Scan for the cell matching the given text and deliver its [X, Y] coordinate at center. 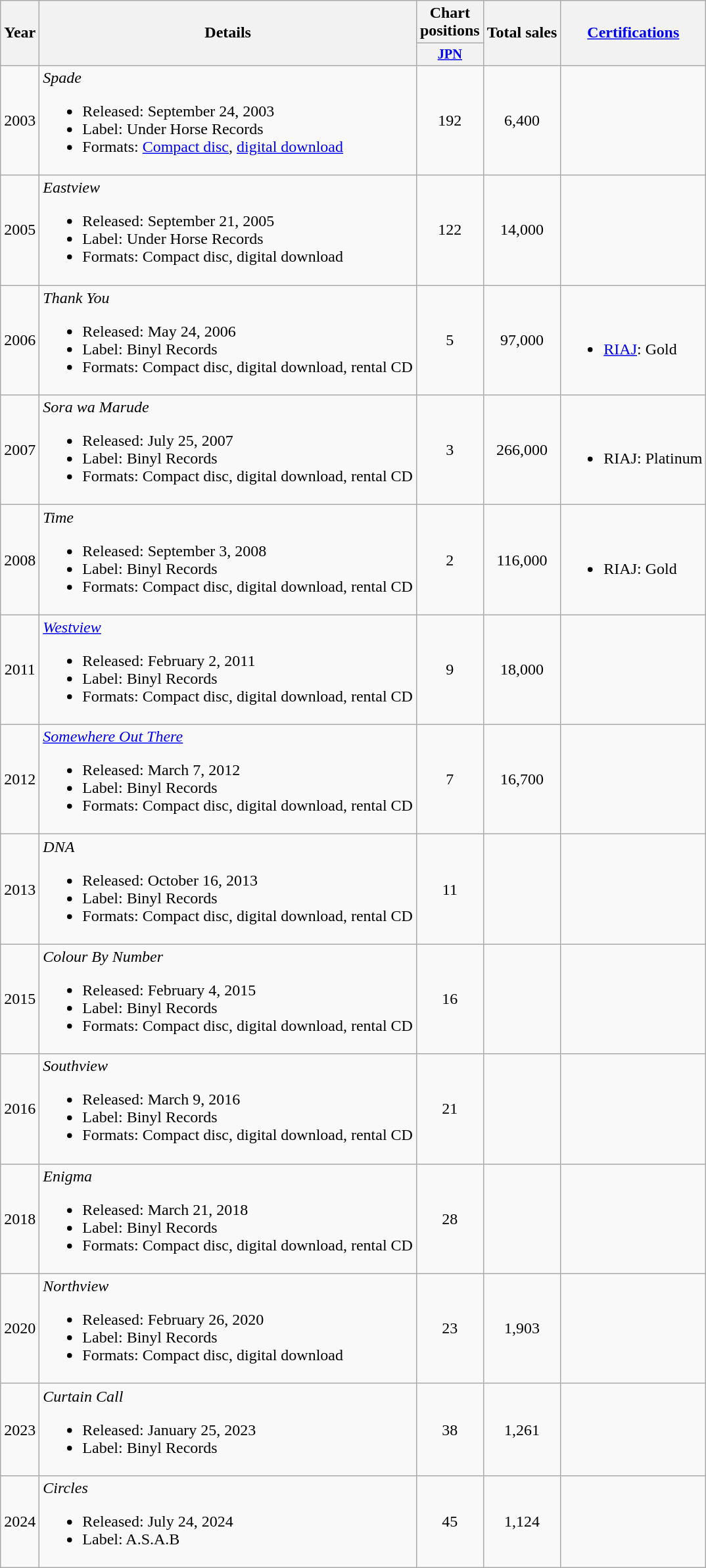
16,700 [522, 780]
Year [20, 33]
23 [450, 1328]
266,000 [522, 450]
WestviewReleased: February 2, 2011Label: Binyl RecordsFormats: Compact disc, digital download, rental CD [228, 669]
11 [450, 889]
18,000 [522, 669]
2007 [20, 450]
SouthviewReleased: March 9, 2016Label: Binyl RecordsFormats: Compact disc, digital download, rental CD [228, 1108]
7 [450, 780]
CirclesReleased: July 24, 2024Label: A.S.A.B [228, 1521]
EnigmaReleased: March 21, 2018Label: Binyl RecordsFormats: Compact disc, digital download, rental CD [228, 1219]
2023 [20, 1429]
45 [450, 1521]
Colour By NumberReleased: February 4, 2015Label: Binyl RecordsFormats: Compact disc, digital download, rental CD [228, 999]
3 [450, 450]
21 [450, 1108]
9 [450, 669]
Certifications [634, 33]
2013 [20, 889]
JPN [450, 55]
122 [450, 230]
38 [450, 1429]
2018 [20, 1219]
2012 [20, 780]
2016 [20, 1108]
2005 [20, 230]
Details [228, 33]
Thank YouReleased: May 24, 2006Label: Binyl RecordsFormats: Compact disc, digital download, rental CD [228, 341]
2 [450, 560]
2015 [20, 999]
6,400 [522, 120]
1,261 [522, 1429]
DNAReleased: October 16, 2013Label: Binyl RecordsFormats: Compact disc, digital download, rental CD [228, 889]
116,000 [522, 560]
EastviewReleased: September 21, 2005Label: Under Horse RecordsFormats: Compact disc, digital download [228, 230]
2006 [20, 341]
16 [450, 999]
Chart positions [450, 22]
14,000 [522, 230]
SpadeReleased: September 24, 2003Label: Under Horse RecordsFormats: Compact disc, digital download [228, 120]
192 [450, 120]
Somewhere Out ThereReleased: March 7, 2012Label: Binyl RecordsFormats: Compact disc, digital download, rental CD [228, 780]
TimeReleased: September 3, 2008Label: Binyl RecordsFormats: Compact disc, digital download, rental CD [228, 560]
2003 [20, 120]
Curtain CallReleased: January 25, 2023Label: Binyl Records [228, 1429]
5 [450, 341]
Sora wa MarudeReleased: July 25, 2007Label: Binyl RecordsFormats: Compact disc, digital download, rental CD [228, 450]
Total sales [522, 33]
RIAJ: Platinum [634, 450]
28 [450, 1219]
2011 [20, 669]
1,124 [522, 1521]
1,903 [522, 1328]
NorthviewReleased: February 26, 2020Label: Binyl RecordsFormats: Compact disc, digital download [228, 1328]
2020 [20, 1328]
97,000 [522, 341]
2008 [20, 560]
2024 [20, 1521]
